Find where the given text appears and provide that cell's center as (X, Y) coordinate. 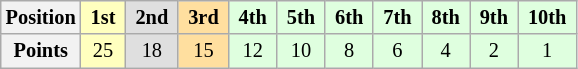
3rd (203, 17)
5th (301, 17)
4 (446, 51)
8 (349, 51)
6 (397, 51)
8th (446, 17)
7th (397, 17)
10 (301, 51)
9th (494, 17)
4th (253, 17)
18 (152, 51)
2 (494, 51)
Position (41, 17)
10th (547, 17)
2nd (152, 17)
6th (349, 17)
15 (203, 51)
Points (41, 51)
25 (104, 51)
1 (547, 51)
12 (253, 51)
1st (104, 17)
